Search for the cell housing the specified text and yield its [X, Y] center coordinate. 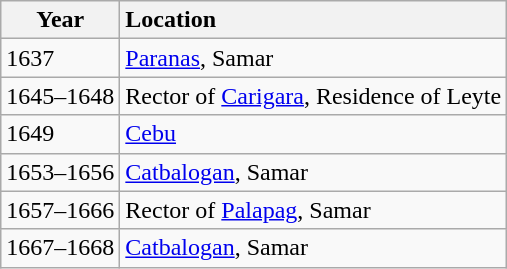
Rector of Palapag, Samar [314, 210]
Location [314, 20]
1637 [60, 58]
Year [60, 20]
1667–1668 [60, 248]
Cebu [314, 134]
1649 [60, 134]
1645–1648 [60, 96]
Rector of Carigara, Residence of Leyte [314, 96]
Paranas, Samar [314, 58]
1657–1666 [60, 210]
1653–1656 [60, 172]
